Search for the cell housing the specified text and yield its (X, Y) center coordinate. 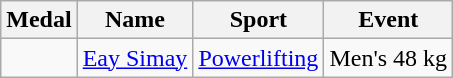
Men's 48 kg (388, 58)
Name (135, 20)
Sport (258, 20)
Event (388, 20)
Eay Simay (135, 58)
Medal (39, 20)
Powerlifting (258, 58)
